From the cell containing the given text, extract its center point as (x, y) coordinate. 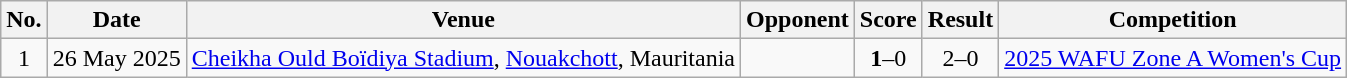
Competition (1173, 20)
Score (888, 20)
1 (24, 58)
No. (24, 20)
Cheikha Ould Boïdiya Stadium, Nouakchott, Mauritania (463, 58)
Opponent (798, 20)
2025 WAFU Zone A Women's Cup (1173, 58)
26 May 2025 (116, 58)
Result (960, 20)
Venue (463, 20)
Date (116, 20)
2–0 (960, 58)
1–0 (888, 58)
